Return the (X, Y) coordinate for the center point of the cell that contains the specified text.  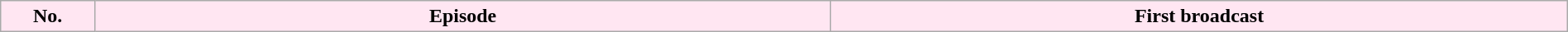
Episode (462, 16)
First broadcast (1199, 16)
No. (48, 16)
